Capture the cell that displays the provided text and extract its (x, y) central coordinate. 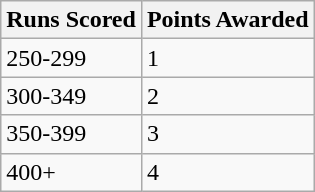
3 (228, 134)
350-399 (72, 134)
Runs Scored (72, 20)
Points Awarded (228, 20)
300-349 (72, 96)
4 (228, 172)
2 (228, 96)
1 (228, 58)
400+ (72, 172)
250-299 (72, 58)
